Determine the [X, Y] coordinate at the center of the cell enclosing the given text.  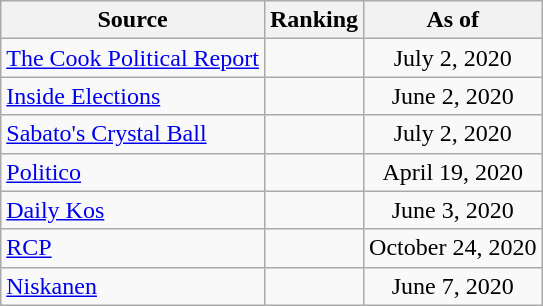
April 19, 2020 [453, 172]
RCP [133, 248]
June 7, 2020 [453, 286]
Inside Elections [133, 96]
As of [453, 20]
Sabato's Crystal Ball [133, 134]
Source [133, 20]
June 2, 2020 [453, 96]
Niskanen [133, 286]
Daily Kos [133, 210]
The Cook Political Report [133, 58]
Ranking [314, 20]
June 3, 2020 [453, 210]
October 24, 2020 [453, 248]
Politico [133, 172]
